Pinpoint the cell where the given text exists, returning its (x, y) midpoint coordinate. 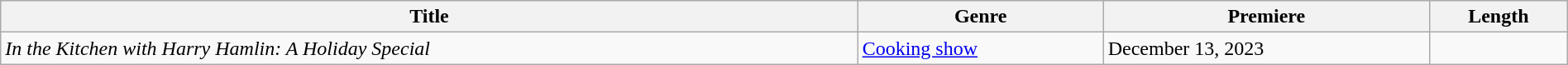
In the Kitchen with Harry Hamlin: A Holiday Special (429, 48)
Title (429, 17)
Length (1499, 17)
December 13, 2023 (1266, 48)
Cooking show (981, 48)
Premiere (1266, 17)
Genre (981, 17)
